Return [X, Y] of the center of cell containing provided text 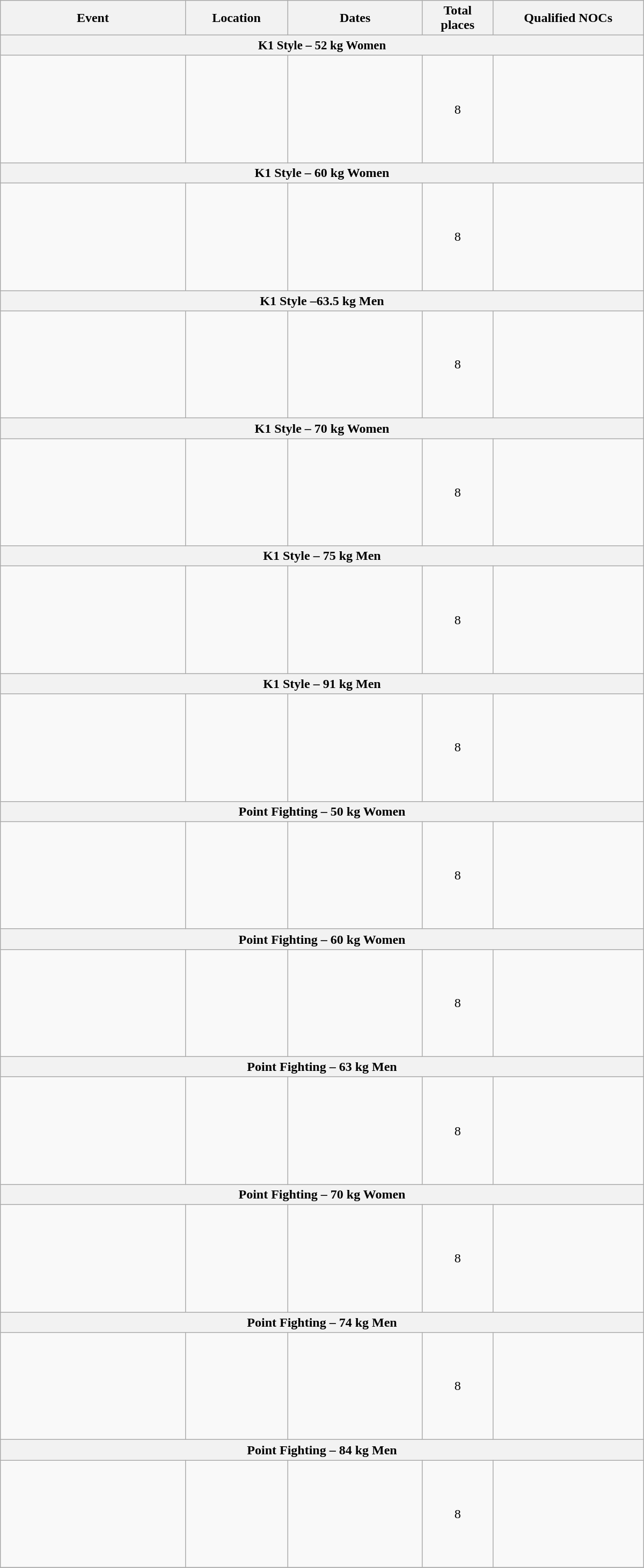
K1 Style – 75 kg Men [322, 556]
Point Fighting – 74 kg Men [322, 1322]
Point Fighting – 70 kg Women [322, 1194]
Dates [355, 18]
K1 Style – 52 kg Women [322, 46]
Point Fighting – 60 kg Women [322, 939]
Event [93, 18]
Point Fighting – 50 kg Women [322, 811]
K1 Style – 91 kg Men [322, 684]
Point Fighting – 84 kg Men [322, 1450]
Total places [457, 18]
Location [236, 18]
Point Fighting – 63 kg Men [322, 1067]
K1 Style –63.5 kg Men [322, 301]
Qualified NOCs [568, 18]
K1 Style – 70 kg Women [322, 428]
K1 Style – 60 kg Women [322, 173]
